Detect which cell encompasses the target text, then output its (x, y) center coordinate. 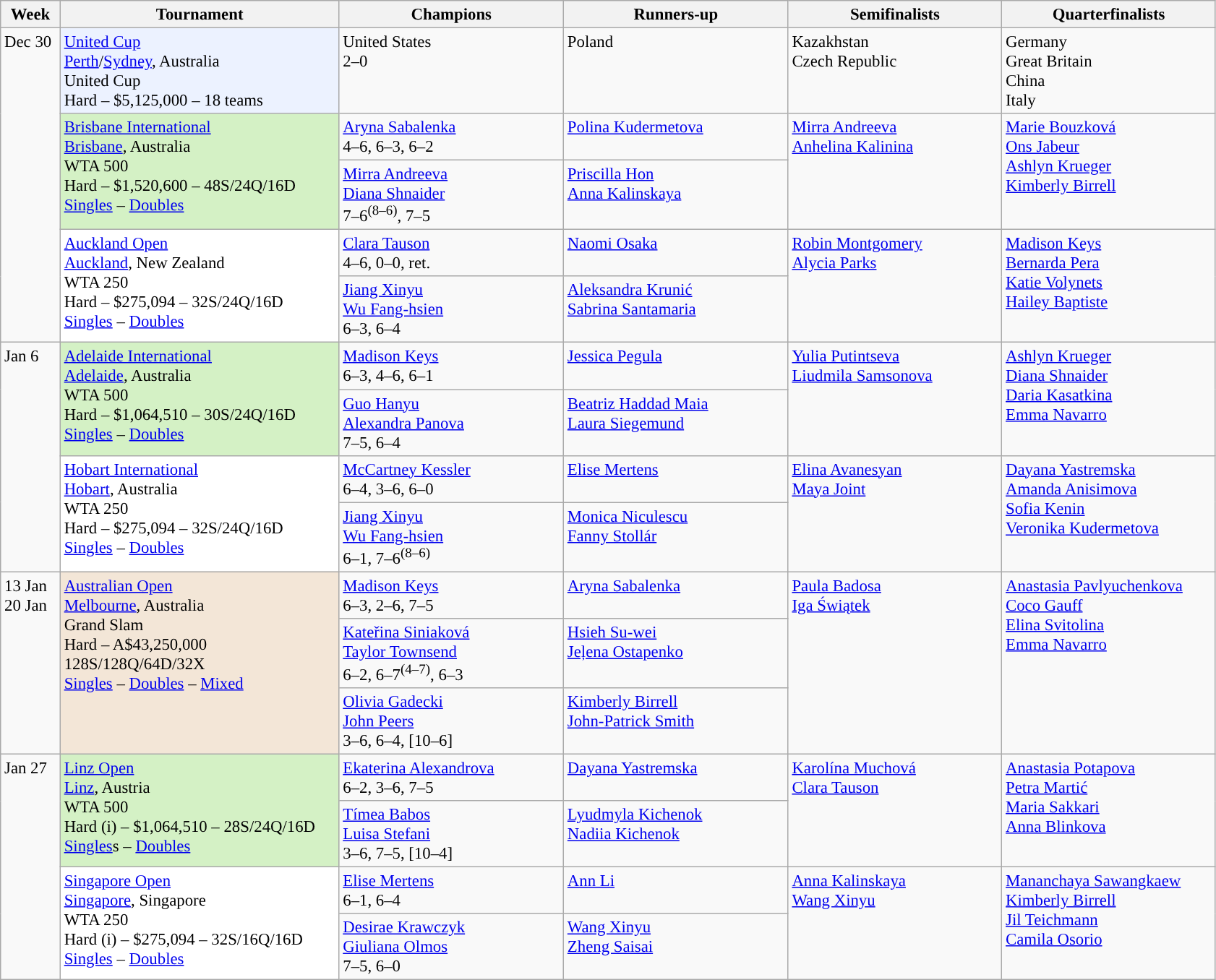
Dayana Yastremska (677, 778)
Anastasia Potapova Petra Martić Maria Sakkari Anna Blinkova (1109, 810)
Tournament (200, 14)
Ann Li (677, 890)
Elina Avanesyan Maya Joint (895, 513)
Jan 6 (30, 457)
Jan 27 (30, 867)
Week (30, 14)
Anastasia Pavlyuchenkova Coco Gauff Elina Svitolina Emma Navarro (1109, 663)
Semifinalists (895, 14)
Marie Bouzková Ons Jabeur Ashlyn Krueger Kimberly Birrell (1109, 172)
Karolína Muchová Clara Tauson (895, 810)
Madison Keys Bernarda Pera Katie Volynets Hailey Baptiste (1109, 286)
Kimberly Birrell John-Patrick Smith (677, 721)
Madison Keys6–3, 4–6, 6–1 (451, 366)
Mirra Andreeva Anhelina Kalinina (895, 172)
Desirae Krawczyk Giuliana Olmos7–5, 6–0 (451, 947)
Hsieh Su-wei Jeļena Ostapenko (677, 653)
Madison Keys6–3, 2–6, 7–5 (451, 596)
Quarterfinalists (1109, 14)
Australian OpenMelbourne, AustraliaGrand SlamHard – A$43,250,000128S/128Q/64D/32XSingles – Doubles – Mixed (200, 663)
Champions (451, 14)
Naomi Osaka (677, 253)
Lyudmyla Kichenok Nadiia Kichenok (677, 834)
McCartney Kessler6–4, 3–6, 6–0 (451, 478)
Elise Mertens (677, 478)
United CupPerth/Sydney, AustraliaUnited CupHard – $5,125,000 – 18 teams (200, 71)
Elise Mertens6–1, 6–4 (451, 890)
Kateřina Siniaková Taylor Townsend6–2, 6–7(4–7), 6–3 (451, 653)
Guo Hanyu Alexandra Panova7–5, 6–4 (451, 423)
Aleksandra Krunić Sabrina Santamaria (677, 309)
Dec 30 (30, 186)
Paula Badosa Iga Świątek (895, 663)
Poland (677, 71)
Mananchaya Sawangkaew Kimberly Birrell Jil Teichmann Camila Osorio (1109, 924)
13 Jan20 Jan (30, 663)
Polina Kudermetova (677, 137)
Runners-up (677, 14)
Aryna Sabalenka (677, 596)
Anna Kalinskaya Wang Xinyu (895, 924)
Jessica Pegula (677, 366)
Jiang Xinyu Wu Fang-hsien6–1, 7–6(8–6) (451, 537)
Adelaide InternationalAdelaide, AustraliaWTA 500Hard – $1,064,510 – 30S/24Q/16DSingles – Doubles (200, 399)
Tímea Babos Luisa Stefani3–6, 7–5, [10–4] (451, 834)
Dayana Yastremska Amanda Anisimova Sofia Kenin Veronika Kudermetova (1109, 513)
Kazakhstan Czech Republic (895, 71)
Germany Great Britain China Italy (1109, 71)
Jiang Xinyu Wu Fang-hsien6–3, 6–4 (451, 309)
Yulia Putintseva Liudmila Samsonova (895, 399)
Priscilla Hon Anna Kalinskaya (677, 195)
Auckland OpenAuckland, New ZealandWTA 250Hard – $275,094 – 32S/24Q/16DSingles – Doubles (200, 286)
Olivia Gadecki John Peers3–6, 6–4, [10–6] (451, 721)
Clara Tauson4–6, 0–0, ret. (451, 253)
Beatriz Haddad Maia Laura Siegemund (677, 423)
Robin Montgomery Alycia Parks (895, 286)
Singapore OpenSingapore, SingaporeWTA 250Hard (i) – $275,094 – 32S/16Q/16DSingles – Doubles (200, 924)
Linz OpenLinz, AustriaWTA 500Hard (i) – $1,064,510 – 28S/24Q/16DSingless – Doubles (200, 810)
Mirra Andreeva Diana Shnaider7–6(8–6), 7–5 (451, 195)
Aryna Sabalenka4–6, 6–3, 6–2 (451, 137)
Wang Xinyu Zheng Saisai (677, 947)
Ashlyn Krueger Diana Shnaider Daria Kasatkina Emma Navarro (1109, 399)
Ekaterina Alexandrova6–2, 3–6, 7–5 (451, 778)
Brisbane InternationalBrisbane, AustraliaWTA 500Hard – $1,520,600 – 48S/24Q/16DSingles – Doubles (200, 172)
Monica Niculescu Fanny Stollár (677, 537)
Hobart InternationalHobart, AustraliaWTA 250Hard – $275,094 – 32S/24Q/16DSingles – Doubles (200, 513)
United States2–0 (451, 71)
